Capture the cell that displays the provided text and extract its (X, Y) central coordinate. 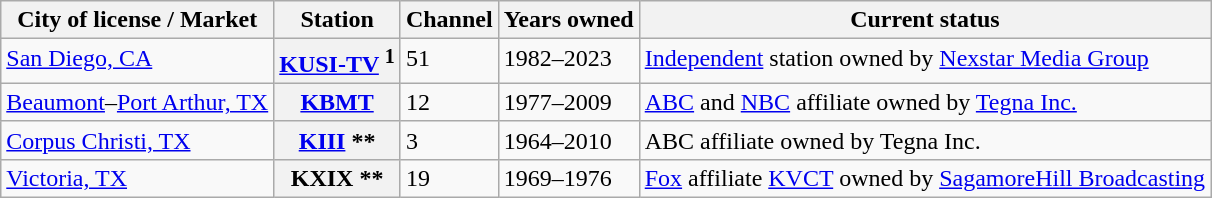
19 (449, 178)
Independent station owned by Nexstar Media Group (924, 62)
San Diego, CA (138, 62)
Years owned (568, 20)
Corpus Christi, TX (138, 140)
Victoria, TX (138, 178)
KUSI-TV 1 (338, 62)
KIII ** (338, 140)
1977–2009 (568, 102)
KXIX ** (338, 178)
Channel (449, 20)
1964–2010 (568, 140)
KBMT (338, 102)
Beaumont–Port Arthur, TX (138, 102)
51 (449, 62)
12 (449, 102)
Current status (924, 20)
1969–1976 (568, 178)
Fox affiliate KVCT owned by SagamoreHill Broadcasting (924, 178)
1982–2023 (568, 62)
City of license / Market (138, 20)
3 (449, 140)
ABC and NBC affiliate owned by Tegna Inc. (924, 102)
ABC affiliate owned by Tegna Inc. (924, 140)
Station (338, 20)
